Determine the (X, Y) coordinate at the center of the cell enclosing the given text.  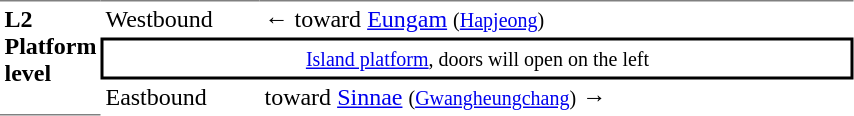
Westbound (180, 19)
Eastbound (180, 98)
toward Sinnae (Gwangheungchang) → (557, 98)
← toward Eungam (Hapjeong) (557, 19)
L2Platform level (50, 58)
Island platform, doors will open on the left (478, 59)
